Return the (x, y) coordinate for the center point of the cell that contains the specified text.  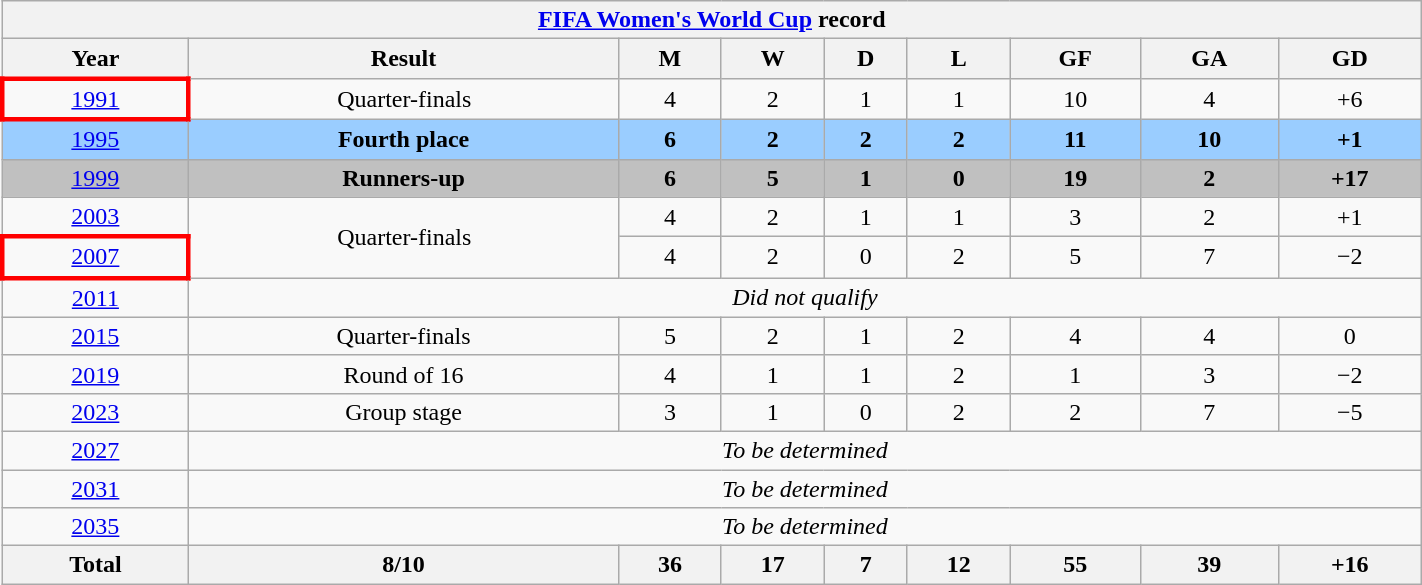
19 (1075, 178)
Year (95, 59)
GD (1350, 59)
12 (958, 565)
L (958, 59)
Group stage (404, 412)
2011 (95, 298)
1995 (95, 139)
Total (95, 565)
+16 (1350, 565)
Did not qualify (806, 298)
2007 (95, 258)
2019 (95, 374)
11 (1075, 139)
39 (1209, 565)
2027 (95, 450)
17 (772, 565)
Result (404, 59)
Fourth place (404, 139)
55 (1075, 565)
W (772, 59)
FIFA Women's World Cup record (712, 20)
D (866, 59)
1999 (95, 178)
1991 (95, 98)
−5 (1350, 412)
M (670, 59)
+6 (1350, 98)
2015 (95, 336)
8/10 (404, 565)
GA (1209, 59)
Round of 16 (404, 374)
2023 (95, 412)
2031 (95, 489)
GF (1075, 59)
2035 (95, 527)
Runners-up (404, 178)
2003 (95, 217)
36 (670, 565)
+17 (1350, 178)
